Provide the (X, Y) coordinate of the cell's center where the given text is located.  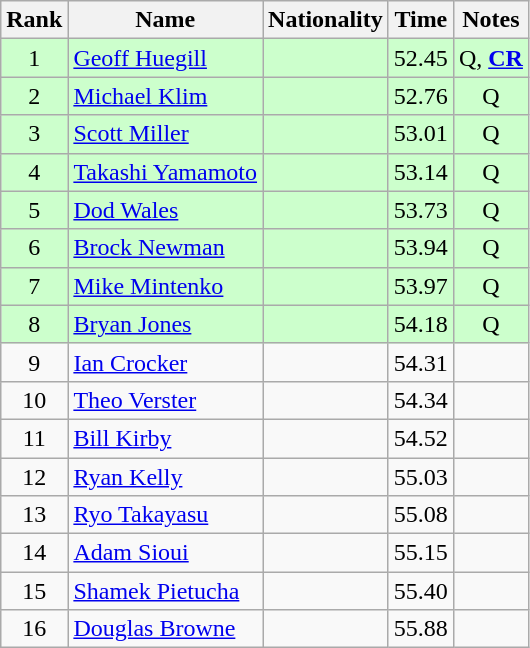
8 (34, 324)
6 (34, 248)
53.73 (420, 210)
16 (34, 629)
54.31 (420, 362)
54.34 (420, 400)
Adam Sioui (166, 553)
55.40 (420, 591)
55.08 (420, 515)
Shamek Pietucha (166, 591)
15 (34, 591)
Douglas Browne (166, 629)
Notes (490, 20)
Brock Newman (166, 248)
53.94 (420, 248)
Dod Wales (166, 210)
7 (34, 286)
1 (34, 58)
Theo Verster (166, 400)
11 (34, 438)
Nationality (326, 20)
Ian Crocker (166, 362)
52.76 (420, 96)
Q, CR (490, 58)
2 (34, 96)
Takashi Yamamoto (166, 172)
53.14 (420, 172)
4 (34, 172)
Bryan Jones (166, 324)
55.15 (420, 553)
9 (34, 362)
Ryan Kelly (166, 477)
52.45 (420, 58)
10 (34, 400)
55.88 (420, 629)
Bill Kirby (166, 438)
13 (34, 515)
55.03 (420, 477)
Geoff Huegill (166, 58)
5 (34, 210)
Mike Mintenko (166, 286)
53.01 (420, 134)
3 (34, 134)
54.52 (420, 438)
14 (34, 553)
Michael Klim (166, 96)
Time (420, 20)
54.18 (420, 324)
Ryo Takayasu (166, 515)
Rank (34, 20)
53.97 (420, 286)
Name (166, 20)
12 (34, 477)
Scott Miller (166, 134)
